Detect which cell encompasses the target text, then output its (X, Y) center coordinate. 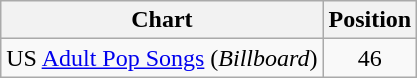
Chart (162, 20)
46 (370, 58)
Position (370, 20)
US Adult Pop Songs (Billboard) (162, 58)
